Extract the (X, Y) coordinate from the center of the cell holding the provided text.  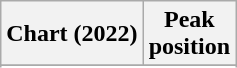
Chart (2022) (72, 34)
Peakposition (189, 34)
